Find where the given text appears and provide that cell's center as (x, y) coordinate. 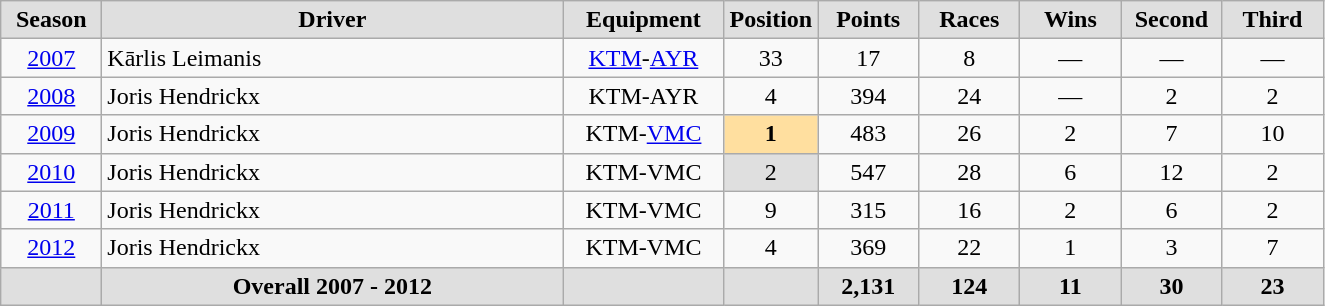
33 (771, 58)
17 (868, 58)
Kārlis Leimanis (332, 58)
Driver (332, 20)
Overall 2007 - 2012 (332, 286)
315 (868, 210)
547 (868, 172)
16 (970, 210)
Points (868, 20)
Third (1272, 20)
10 (1272, 134)
2007 (52, 58)
2,131 (868, 286)
124 (970, 286)
Races (970, 20)
9 (771, 210)
394 (868, 96)
2009 (52, 134)
Second (1172, 20)
483 (868, 134)
26 (970, 134)
369 (868, 248)
30 (1172, 286)
8 (970, 58)
24 (970, 96)
22 (970, 248)
23 (1272, 286)
2012 (52, 248)
3 (1172, 248)
11 (1070, 286)
28 (970, 172)
2008 (52, 96)
Equipment (644, 20)
2011 (52, 210)
2010 (52, 172)
12 (1172, 172)
Wins (1070, 20)
Season (52, 20)
Position (771, 20)
